Capture the cell that displays the provided text and extract its [x, y] central coordinate. 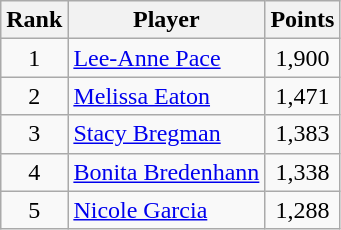
4 [34, 172]
5 [34, 210]
3 [34, 134]
1,383 [302, 134]
Nicole Garcia [166, 210]
Points [302, 20]
Stacy Bregman [166, 134]
1,471 [302, 96]
Lee-Anne Pace [166, 58]
1,338 [302, 172]
Rank [34, 20]
2 [34, 96]
Player [166, 20]
Bonita Bredenhann [166, 172]
Melissa Eaton [166, 96]
1 [34, 58]
1,288 [302, 210]
1,900 [302, 58]
